Find where the given text appears and provide that cell's center as (X, Y) coordinate. 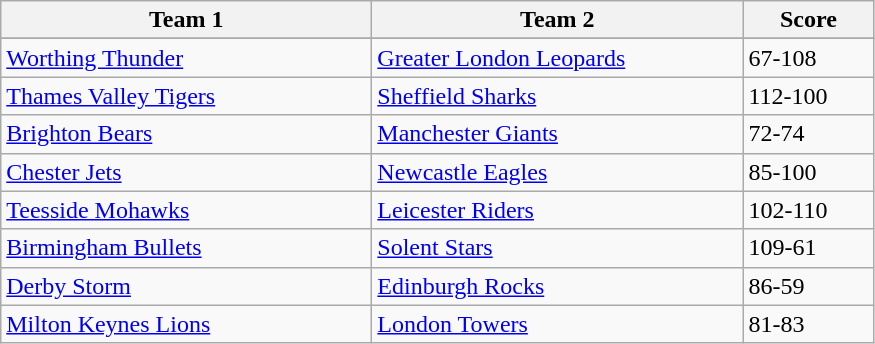
109-61 (808, 248)
102-110 (808, 210)
Newcastle Eagles (558, 172)
Manchester Giants (558, 134)
Score (808, 20)
Teesside Mohawks (186, 210)
67-108 (808, 58)
Greater London Leopards (558, 58)
72-74 (808, 134)
Chester Jets (186, 172)
Solent Stars (558, 248)
Leicester Riders (558, 210)
Milton Keynes Lions (186, 324)
Sheffield Sharks (558, 96)
London Towers (558, 324)
Team 2 (558, 20)
85-100 (808, 172)
Derby Storm (186, 286)
Edinburgh Rocks (558, 286)
Birmingham Bullets (186, 248)
81-83 (808, 324)
Worthing Thunder (186, 58)
Brighton Bears (186, 134)
Team 1 (186, 20)
86-59 (808, 286)
Thames Valley Tigers (186, 96)
112-100 (808, 96)
